Identify which cell holds the provided text, then report its [X, Y] central coordinate. 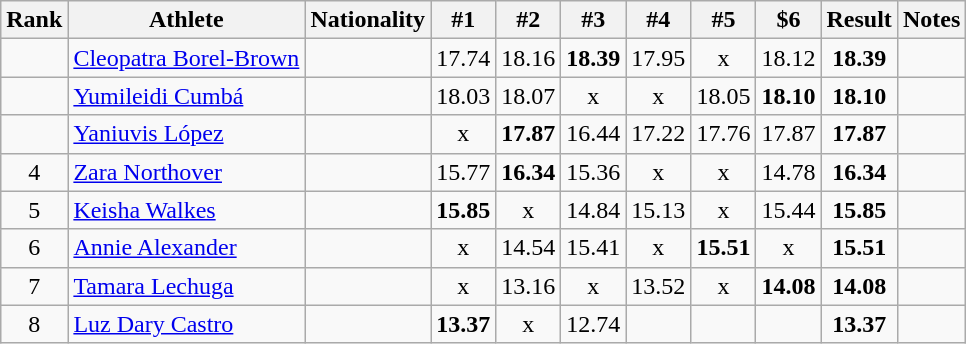
17.22 [658, 134]
18.16 [528, 58]
15.36 [594, 172]
Yaniuvis López [186, 134]
18.12 [788, 58]
Zara Northover [186, 172]
6 [34, 248]
18.03 [464, 96]
15.41 [594, 248]
$6 [788, 20]
Annie Alexander [186, 248]
14.84 [594, 210]
5 [34, 210]
Athlete [186, 20]
18.07 [528, 96]
17.95 [658, 58]
15.13 [658, 210]
Cleopatra Borel-Brown [186, 58]
7 [34, 286]
13.16 [528, 286]
15.44 [788, 210]
14.54 [528, 248]
Yumileidi Cumbá [186, 96]
15.77 [464, 172]
Nationality [368, 20]
17.74 [464, 58]
8 [34, 324]
12.74 [594, 324]
17.76 [724, 134]
Tamara Lechuga [186, 286]
#4 [658, 20]
#1 [464, 20]
4 [34, 172]
Notes [931, 20]
#3 [594, 20]
18.05 [724, 96]
Luz Dary Castro [186, 324]
16.44 [594, 134]
Keisha Walkes [186, 210]
#5 [724, 20]
13.52 [658, 286]
Result [859, 20]
#2 [528, 20]
14.78 [788, 172]
Rank [34, 20]
